Return the (x, y) coordinate for the center point of the cell that contains the specified text.  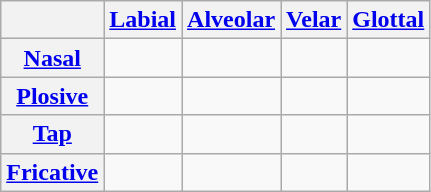
Velar (314, 20)
Labial (143, 20)
Nasal (52, 58)
Tap (52, 134)
Alveolar (232, 20)
Fricative (52, 172)
Glottal (388, 20)
Plosive (52, 96)
